Provide the (X, Y) coordinate of the cell's center where the given text is located.  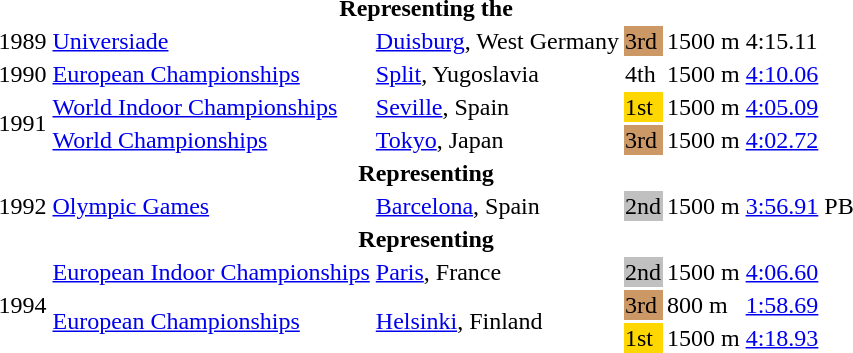
800 m (703, 305)
World Championships (211, 140)
European Indoor Championships (211, 272)
Split, Yugoslavia (497, 74)
4th (642, 74)
Universiade (211, 41)
Duisburg, West Germany (497, 41)
Tokyo, Japan (497, 140)
World Indoor Championships (211, 107)
Olympic Games (211, 206)
Barcelona, Spain (497, 206)
Helsinki, Finland (497, 322)
Paris, France (497, 272)
Seville, Spain (497, 107)
